Capture the cell that displays the provided text and extract its [X, Y] central coordinate. 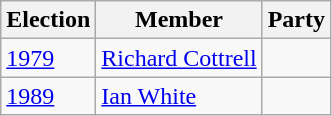
Richard Cottrell [179, 58]
Member [179, 20]
Ian White [179, 96]
1979 [48, 58]
Election [48, 20]
Party [296, 20]
1989 [48, 96]
